Capture the cell that displays the provided text and extract its (X, Y) central coordinate. 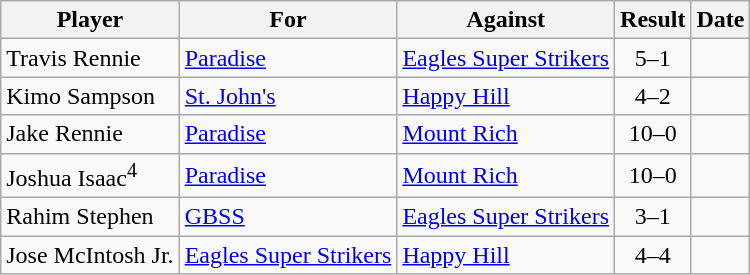
Date (720, 20)
Jose McIntosh Jr. (90, 255)
GBSS (288, 217)
Player (90, 20)
3–1 (653, 217)
5–1 (653, 58)
Result (653, 20)
Kimo Sampson (90, 96)
4–4 (653, 255)
Travis Rennie (90, 58)
Joshua Isaac4 (90, 176)
For (288, 20)
Jake Rennie (90, 134)
St. John's (288, 96)
Rahim Stephen (90, 217)
4–2 (653, 96)
Against (506, 20)
